Scan for the cell matching the given text and deliver its (x, y) coordinate at center. 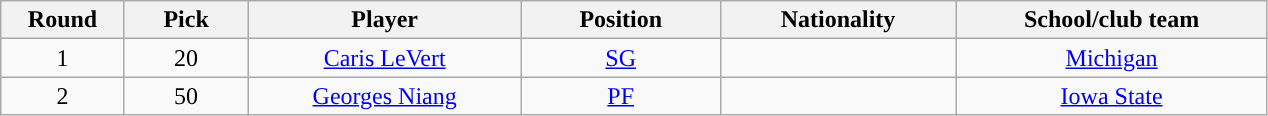
Nationality (838, 20)
School/club team (1112, 20)
Michigan (1112, 58)
2 (63, 96)
Round (63, 20)
Position (620, 20)
Caris LeVert (385, 58)
50 (186, 96)
Georges Niang (385, 96)
Player (385, 20)
SG (620, 58)
1 (63, 58)
Iowa State (1112, 96)
Pick (186, 20)
20 (186, 58)
PF (620, 96)
